Find where the given text appears and provide that cell's center as [X, Y] coordinate. 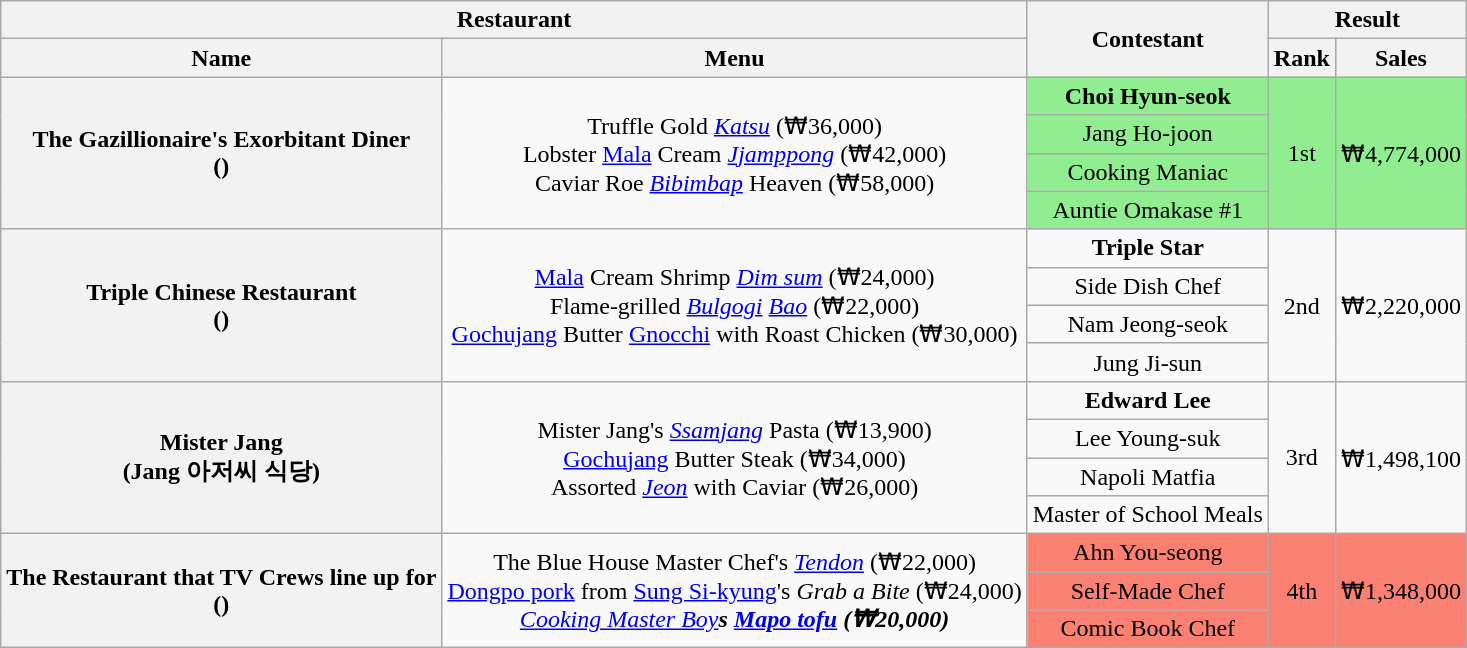
Auntie Omakase #1 [1148, 210]
Restaurant [514, 20]
Name [222, 58]
Mala Cream Shrimp Dim sum (₩24,000) Flame-grilled Bulgogi Bao (₩22,000) Gochujang Butter Gnocchi with Roast Chicken (₩30,000) [734, 305]
The Restaurant that TV Crews line up for () [222, 591]
Truffle Gold Katsu (₩36,000) Lobster Mala Cream Jjamppong (₩42,000) Caviar Roe Bibimbap Heaven (₩58,000) [734, 153]
Rank [1302, 58]
The Blue House Master Chef's Tendon (₩22,000) Dongpo pork from Sung Si-kyung's Grab a Bite (₩24,000) Cooking Master Boys Mapo tofu (₩20,000) [734, 591]
Nam Jeong-seok [1148, 324]
Contestant [1148, 39]
₩1,498,100 [1400, 457]
Choi Hyun-seok [1148, 96]
₩4,774,000 [1400, 153]
Edward Lee [1148, 400]
2nd [1302, 305]
3rd [1302, 457]
Triple Star [1148, 248]
Result [1367, 20]
1st [1302, 153]
4th [1302, 591]
Master of School Meals [1148, 515]
Lee Young-suk [1148, 438]
Mister Jang's Ssamjang Pasta (₩13,900) Gochujang Butter Steak (₩34,000) Assorted Jeon with Caviar (₩26,000) [734, 457]
Napoli Matfia [1148, 477]
Self-Made Chef [1148, 591]
Sales [1400, 58]
Comic Book Chef [1148, 629]
₩2,220,000 [1400, 305]
Side Dish Chef [1148, 286]
Jang Ho-joon [1148, 134]
Menu [734, 58]
Ahn You-seong [1148, 553]
Jung Ji-sun [1148, 362]
₩1,348,000 [1400, 591]
Cooking Maniac [1148, 172]
Triple Chinese Restaurant () [222, 305]
The Gazillionaire's Exorbitant Diner () [222, 153]
Mister Jang (Jang 아저씨 식당) [222, 457]
